Detect which cell encompasses the target text, then output its [X, Y] center coordinate. 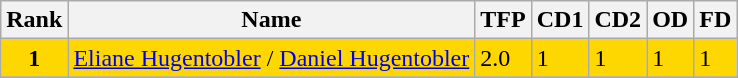
OD [670, 20]
Rank [34, 20]
Eliane Hugentobler / Daniel Hugentobler [272, 58]
TFP [503, 20]
FD [716, 20]
Name [272, 20]
2.0 [503, 58]
CD2 [618, 20]
CD1 [560, 20]
